Detect which cell encompasses the target text, then output its [x, y] center coordinate. 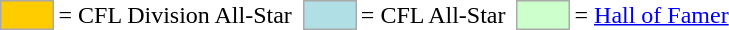
= CFL Division All-Star [175, 15]
= CFL All-Star [433, 15]
